Search for the cell housing the specified text and yield its (x, y) center coordinate. 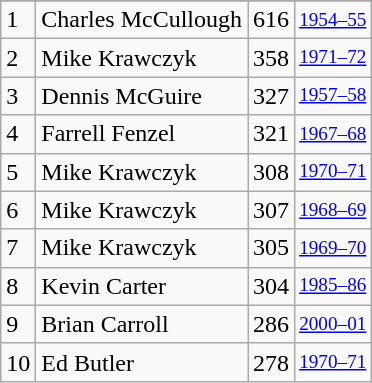
305 (272, 248)
Dennis McGuire (142, 96)
327 (272, 96)
2000–01 (333, 324)
Kevin Carter (142, 286)
5 (18, 172)
278 (272, 362)
358 (272, 58)
2 (18, 58)
6 (18, 210)
7 (18, 248)
321 (272, 134)
4 (18, 134)
Charles McCullough (142, 20)
304 (272, 286)
1971–72 (333, 58)
1954–55 (333, 20)
1957–58 (333, 96)
1968–69 (333, 210)
307 (272, 210)
3 (18, 96)
1967–68 (333, 134)
8 (18, 286)
Brian Carroll (142, 324)
Farrell Fenzel (142, 134)
10 (18, 362)
1985–86 (333, 286)
Ed Butler (142, 362)
616 (272, 20)
9 (18, 324)
1969–70 (333, 248)
286 (272, 324)
1 (18, 20)
308 (272, 172)
